Return (x, y) of the center of cell containing provided text 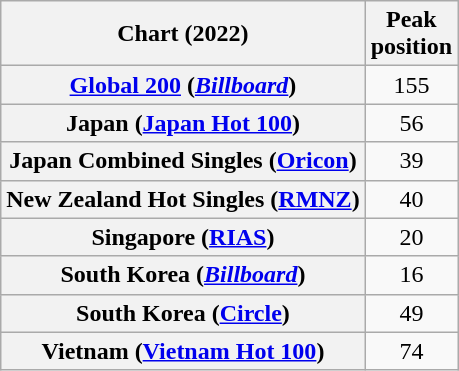
56 (411, 123)
Peakposition (411, 34)
New Zealand Hot Singles (RMNZ) (183, 199)
Japan (Japan Hot 100) (183, 123)
South Korea (Circle) (183, 313)
Chart (2022) (183, 34)
Vietnam (Vietnam Hot 100) (183, 351)
Singapore (RIAS) (183, 237)
49 (411, 313)
74 (411, 351)
South Korea (Billboard) (183, 275)
39 (411, 161)
Japan Combined Singles (Oricon) (183, 161)
16 (411, 275)
Global 200 (Billboard) (183, 85)
155 (411, 85)
20 (411, 237)
40 (411, 199)
